Pinpoint the cell where the given text exists, returning its [X, Y] midpoint coordinate. 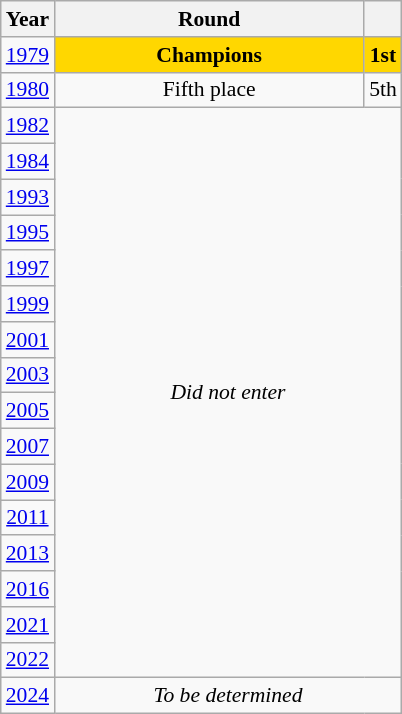
2024 [28, 696]
1980 [28, 90]
1995 [28, 233]
5th [383, 90]
2016 [28, 589]
1993 [28, 197]
2005 [28, 411]
1997 [28, 269]
1999 [28, 304]
2003 [28, 375]
To be determined [228, 696]
2013 [28, 554]
2007 [28, 447]
1st [383, 55]
Round [209, 19]
Champions [209, 55]
1984 [28, 162]
Year [28, 19]
Fifth place [209, 90]
Did not enter [228, 393]
2009 [28, 482]
1979 [28, 55]
2001 [28, 340]
2011 [28, 518]
2021 [28, 625]
2022 [28, 660]
1982 [28, 126]
